Identify which cell holds the provided text, then report its (X, Y) central coordinate. 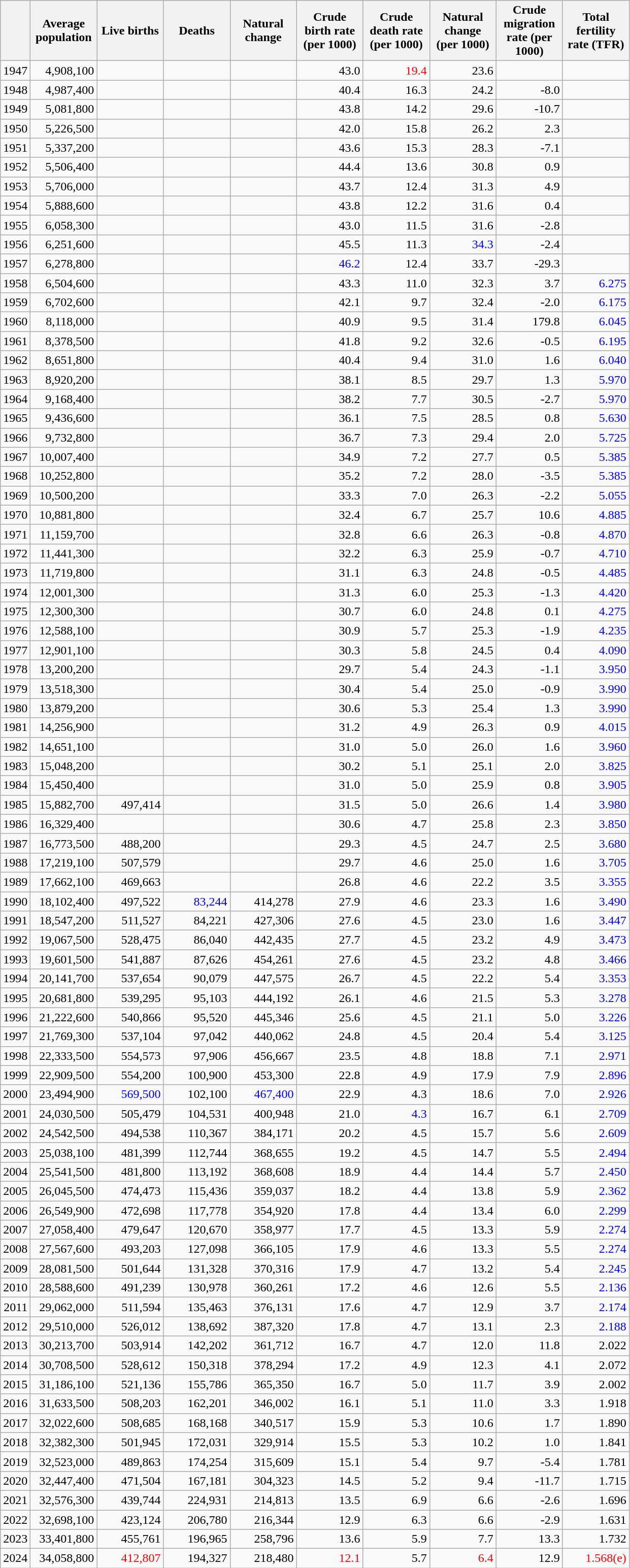
32,022,600 (64, 1423)
1.841 (596, 1442)
21.0 (330, 1114)
16.3 (396, 90)
138,692 (197, 1326)
1989 (15, 882)
20,141,700 (64, 979)
5,506,400 (64, 167)
34,058,800 (64, 1558)
110,367 (197, 1133)
44.4 (330, 167)
31.2 (330, 727)
224,931 (197, 1500)
1985 (15, 805)
9,168,400 (64, 399)
25,541,500 (64, 1172)
14,651,100 (64, 747)
370,316 (263, 1269)
36.1 (330, 418)
474,473 (130, 1191)
12,001,300 (64, 592)
20.2 (330, 1133)
8,920,200 (64, 380)
12.3 (463, 1365)
2.896 (596, 1075)
16,773,500 (64, 843)
22,333,500 (64, 1056)
18,102,400 (64, 901)
358,977 (263, 1230)
142,202 (197, 1346)
174,254 (197, 1461)
541,887 (130, 959)
1976 (15, 631)
32,447,400 (64, 1481)
488,200 (130, 843)
33.3 (330, 495)
2020 (15, 1481)
414,278 (263, 901)
4.235 (596, 631)
1991 (15, 921)
4,908,100 (64, 71)
1986 (15, 824)
315,609 (263, 1461)
13.2 (463, 1269)
1948 (15, 90)
162,201 (197, 1404)
9.5 (396, 322)
214,813 (263, 1500)
15,048,200 (64, 766)
-8.0 (529, 90)
5,337,200 (64, 148)
1.631 (596, 1519)
5.2 (396, 1481)
423,124 (130, 1519)
113,192 (197, 1172)
35.2 (330, 476)
24.7 (463, 843)
376,131 (263, 1307)
28.5 (463, 418)
2.450 (596, 1172)
489,863 (130, 1461)
32.2 (330, 553)
1971 (15, 534)
87,626 (197, 959)
15,450,400 (64, 785)
Average population (64, 30)
36.7 (330, 438)
439,744 (130, 1500)
9,732,800 (64, 438)
104,531 (197, 1114)
2.245 (596, 1269)
5,226,500 (64, 128)
1967 (15, 457)
4.710 (596, 553)
28,081,500 (64, 1269)
455,761 (130, 1539)
444,192 (263, 998)
13,200,200 (64, 670)
Deaths (197, 30)
14.2 (396, 109)
4.485 (596, 573)
29,510,000 (64, 1326)
194,327 (197, 1558)
2.362 (596, 1191)
17,662,100 (64, 882)
1957 (15, 263)
472,698 (130, 1211)
3.960 (596, 747)
3.680 (596, 843)
505,479 (130, 1114)
32,523,000 (64, 1461)
3.850 (596, 824)
1958 (15, 283)
6.275 (596, 283)
24,030,500 (64, 1114)
2016 (15, 1404)
-29.3 (529, 263)
23.0 (463, 921)
507,579 (130, 862)
5.6 (529, 1133)
2015 (15, 1384)
2013 (15, 1346)
2021 (15, 1500)
-2.9 (529, 1519)
1950 (15, 128)
1947 (15, 71)
3.705 (596, 862)
3.226 (596, 1017)
2018 (15, 1442)
117,778 (197, 1211)
25,038,100 (64, 1152)
5,888,600 (64, 206)
218,480 (263, 1558)
501,945 (130, 1442)
216,344 (263, 1519)
467,400 (263, 1094)
6.9 (396, 1500)
19.4 (396, 71)
2014 (15, 1365)
Total fertility rate (TFR) (596, 30)
14.7 (463, 1152)
2.709 (596, 1114)
26.0 (463, 747)
494,538 (130, 1133)
0.1 (529, 612)
29.6 (463, 109)
569,500 (130, 1094)
471,504 (130, 1481)
24,542,500 (64, 1133)
1961 (15, 341)
31,633,500 (64, 1404)
511,527 (130, 921)
1998 (15, 1056)
3.825 (596, 766)
12.6 (463, 1288)
11.7 (463, 1384)
13.8 (463, 1191)
34.9 (330, 457)
26.2 (463, 128)
38.2 (330, 399)
32,382,300 (64, 1442)
16.1 (330, 1404)
18,547,200 (64, 921)
1953 (15, 186)
1977 (15, 650)
6,058,300 (64, 225)
11,159,700 (64, 534)
179.8 (529, 322)
1995 (15, 998)
3.490 (596, 901)
23.5 (330, 1056)
-2.2 (529, 495)
32.6 (463, 341)
27.9 (330, 901)
497,414 (130, 805)
1972 (15, 553)
15.8 (396, 128)
521,136 (130, 1384)
30.3 (330, 650)
-2.7 (529, 399)
43.3 (330, 283)
27,058,400 (64, 1230)
11,441,300 (64, 553)
2010 (15, 1288)
21.1 (463, 1017)
1.696 (596, 1500)
-2.4 (529, 244)
32,698,100 (64, 1519)
17.6 (330, 1307)
1992 (15, 940)
453,300 (263, 1075)
Crude migration rate (per 1000) (529, 30)
384,171 (263, 1133)
30.5 (463, 399)
135,463 (197, 1307)
528,612 (130, 1365)
3.353 (596, 979)
10,500,200 (64, 495)
1951 (15, 148)
12,901,100 (64, 650)
2007 (15, 1230)
40.9 (330, 322)
1980 (15, 708)
6,504,600 (64, 283)
2.971 (596, 1056)
6,702,600 (64, 303)
4.420 (596, 592)
38.1 (330, 380)
1997 (15, 1037)
493,203 (130, 1249)
2006 (15, 1211)
2.5 (529, 843)
3.950 (596, 670)
196,965 (197, 1539)
19.2 (330, 1152)
3.905 (596, 785)
131,328 (197, 1269)
447,575 (263, 979)
1974 (15, 592)
21,222,600 (64, 1017)
19,601,500 (64, 959)
7.3 (396, 438)
27,567,600 (64, 1249)
-7.1 (529, 148)
-2.6 (529, 1500)
2022 (15, 1519)
365,350 (263, 1384)
8,651,800 (64, 360)
501,644 (130, 1269)
454,261 (263, 959)
1993 (15, 959)
28,588,600 (64, 1288)
329,914 (263, 1442)
2.494 (596, 1152)
17.7 (330, 1230)
24.5 (463, 650)
4.1 (529, 1365)
17,219,100 (64, 862)
90,079 (197, 979)
150,318 (197, 1365)
1952 (15, 167)
1964 (15, 399)
15.9 (330, 1423)
442,435 (263, 940)
42.0 (330, 128)
30.9 (330, 631)
1965 (15, 418)
13.5 (330, 1500)
4.015 (596, 727)
-1.9 (529, 631)
508,203 (130, 1404)
1960 (15, 322)
539,295 (130, 998)
4.885 (596, 515)
127,098 (197, 1249)
1975 (15, 612)
43.6 (330, 148)
32.8 (330, 534)
31.1 (330, 573)
28.0 (463, 476)
32,576,300 (64, 1500)
18.9 (330, 1172)
1.4 (529, 805)
100,900 (197, 1075)
1979 (15, 689)
115,436 (197, 1191)
6.040 (596, 360)
15,882,700 (64, 805)
1963 (15, 380)
12,588,100 (64, 631)
2002 (15, 1133)
1990 (15, 901)
45.5 (330, 244)
12,300,300 (64, 612)
30.4 (330, 689)
3.355 (596, 882)
6,278,800 (64, 263)
46.2 (330, 263)
8,378,500 (64, 341)
1983 (15, 766)
340,517 (263, 1423)
25.6 (330, 1017)
-2.8 (529, 225)
1.890 (596, 1423)
30.2 (330, 766)
168,168 (197, 1423)
1962 (15, 360)
167,181 (197, 1481)
26.8 (330, 882)
378,294 (263, 1365)
Natural change (263, 30)
2.136 (596, 1288)
22,909,500 (64, 1075)
14.5 (330, 1481)
15.7 (463, 1133)
120,670 (197, 1230)
2003 (15, 1152)
258,796 (263, 1539)
30.8 (463, 167)
481,800 (130, 1172)
3.278 (596, 998)
6,251,600 (64, 244)
26.1 (330, 998)
400,948 (263, 1114)
13.4 (463, 1211)
6.7 (396, 515)
20.4 (463, 1037)
1.568(e) (596, 1558)
1969 (15, 495)
2000 (15, 1094)
5.630 (596, 418)
1955 (15, 225)
Crude death rate (per 1000) (396, 30)
528,475 (130, 940)
2.174 (596, 1307)
8,118,000 (64, 322)
31,186,100 (64, 1384)
354,920 (263, 1211)
21.5 (463, 998)
15.5 (330, 1442)
12.1 (330, 1558)
-5.4 (529, 1461)
4.090 (596, 650)
537,654 (130, 979)
16,329,400 (64, 824)
13,879,200 (64, 708)
-3.5 (529, 476)
5.055 (596, 495)
366,105 (263, 1249)
29,062,000 (64, 1307)
6.175 (596, 303)
28.3 (463, 148)
97,906 (197, 1056)
2001 (15, 1114)
Natural change (per 1000) (463, 30)
29.3 (330, 843)
5.8 (396, 650)
6.1 (529, 1114)
172,031 (197, 1442)
4.275 (596, 612)
95,103 (197, 998)
11,719,800 (64, 573)
102,100 (197, 1094)
7.9 (529, 1075)
-0.9 (529, 689)
427,306 (263, 921)
359,037 (263, 1191)
-1.3 (529, 592)
-2.0 (529, 303)
15.3 (396, 148)
346,002 (263, 1404)
3.447 (596, 921)
387,320 (263, 1326)
1981 (15, 727)
3.980 (596, 805)
Live births (130, 30)
2.072 (596, 1365)
10,252,800 (64, 476)
2.022 (596, 1346)
491,239 (130, 1288)
479,647 (130, 1230)
-10.7 (529, 109)
-1.1 (529, 670)
22.8 (330, 1075)
26,549,900 (64, 1211)
1970 (15, 515)
8.5 (396, 380)
2005 (15, 1191)
360,261 (263, 1288)
1996 (15, 1017)
10,881,800 (64, 515)
95,520 (197, 1017)
15.1 (330, 1461)
1994 (15, 979)
497,522 (130, 901)
22.9 (330, 1094)
1978 (15, 670)
-0.7 (529, 553)
206,780 (197, 1519)
361,712 (263, 1346)
30,708,500 (64, 1365)
10.2 (463, 1442)
30.7 (330, 612)
1982 (15, 747)
5,706,000 (64, 186)
440,062 (263, 1037)
3.466 (596, 959)
42.1 (330, 303)
2.926 (596, 1094)
11.5 (396, 225)
1954 (15, 206)
9.2 (396, 341)
445,346 (263, 1017)
11.8 (529, 1346)
97,042 (197, 1037)
554,573 (130, 1056)
1956 (15, 244)
1966 (15, 438)
511,594 (130, 1307)
1.781 (596, 1461)
540,866 (130, 1017)
2023 (15, 1539)
26.7 (330, 979)
13,518,300 (64, 689)
9,436,600 (64, 418)
1988 (15, 862)
2009 (15, 1269)
4,987,400 (64, 90)
2.188 (596, 1326)
6.045 (596, 322)
1984 (15, 785)
3.3 (529, 1404)
24.2 (463, 90)
7.1 (529, 1056)
112,744 (197, 1152)
10,007,400 (64, 457)
31.5 (330, 805)
26.6 (463, 805)
3.125 (596, 1037)
412,807 (130, 1558)
18.2 (330, 1191)
-11.7 (529, 1481)
1.0 (529, 1442)
33.7 (463, 263)
25.7 (463, 515)
86,040 (197, 940)
4.870 (596, 534)
13.1 (463, 1326)
1959 (15, 303)
29.4 (463, 438)
31.4 (463, 322)
368,655 (263, 1152)
34.3 (463, 244)
11.3 (396, 244)
2.609 (596, 1133)
2024 (15, 1558)
2019 (15, 1461)
554,200 (130, 1075)
368,608 (263, 1172)
-0.8 (529, 534)
526,012 (130, 1326)
43.7 (330, 186)
1987 (15, 843)
12.2 (396, 206)
5.725 (596, 438)
1.7 (529, 1423)
1949 (15, 109)
23.6 (463, 71)
1968 (15, 476)
19,067,500 (64, 940)
508,685 (130, 1423)
25.1 (463, 766)
24.3 (463, 670)
2004 (15, 1172)
30,213,700 (64, 1346)
7.5 (396, 418)
1.732 (596, 1539)
41.8 (330, 341)
Crude birth rate (per 1000) (330, 30)
21,769,300 (64, 1037)
26,045,500 (64, 1191)
155,786 (197, 1384)
0.5 (529, 457)
25.8 (463, 824)
503,914 (130, 1346)
2017 (15, 1423)
2008 (15, 1249)
3.9 (529, 1384)
32.3 (463, 283)
1.918 (596, 1404)
2.002 (596, 1384)
33,401,800 (64, 1539)
2.299 (596, 1211)
12.0 (463, 1346)
304,323 (263, 1481)
2011 (15, 1307)
481,399 (130, 1152)
23,494,900 (64, 1094)
1.715 (596, 1481)
25.4 (463, 708)
1973 (15, 573)
5,081,800 (64, 109)
456,667 (263, 1056)
130,978 (197, 1288)
3.473 (596, 940)
20,681,800 (64, 998)
14.4 (463, 1172)
83,244 (197, 901)
6.195 (596, 341)
18.6 (463, 1094)
2012 (15, 1326)
23.3 (463, 901)
18.8 (463, 1056)
537,104 (130, 1037)
6.4 (463, 1558)
1999 (15, 1075)
14,256,900 (64, 727)
469,663 (130, 882)
3.5 (529, 882)
84,221 (197, 921)
